Provide the [x, y] coordinate of the cell's center where the given text is located.  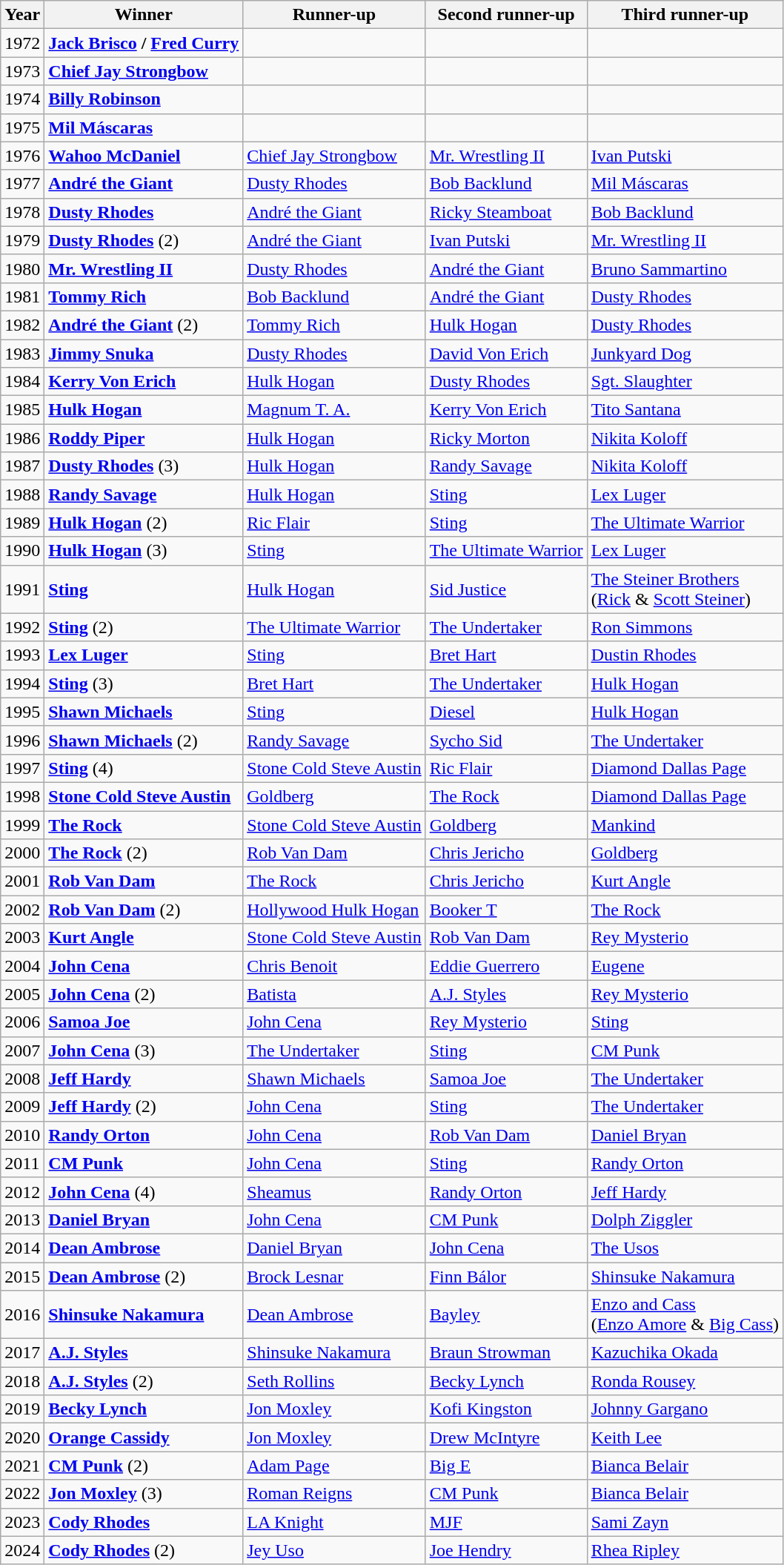
David Von Erich [506, 354]
1973 [22, 71]
Hollywood Hulk Hogan [334, 910]
Sting (3) [144, 684]
Seth Rollins [334, 1381]
MJF [506, 1522]
Jon Moxley (3) [144, 1494]
2018 [22, 1381]
Chris Benoit [334, 966]
Enzo and Cass(Enzo Amore & Big Cass) [685, 1315]
2009 [22, 1107]
Braun Strowman [506, 1353]
Cody Rhodes [144, 1522]
Big E [506, 1466]
1976 [22, 156]
1972 [22, 43]
LA Knight [334, 1522]
Eddie Guerrero [506, 966]
A.J. Styles (2) [144, 1381]
Drew McIntyre [506, 1437]
Second runner-up [506, 15]
2011 [22, 1163]
1985 [22, 410]
2024 [22, 1550]
2003 [22, 938]
Sycho Sid [506, 740]
Cody Rhodes (2) [144, 1550]
2010 [22, 1135]
Eugene [685, 966]
2022 [22, 1494]
Dusty Rhodes (2) [144, 240]
Rob Van Dam (2) [144, 910]
Wahoo McDaniel [144, 156]
Sgt. Slaughter [685, 382]
Adam Page [334, 1466]
Joe Hendry [506, 1550]
2004 [22, 966]
1977 [22, 184]
1999 [22, 825]
André the Giant (2) [144, 325]
1978 [22, 212]
1974 [22, 99]
1996 [22, 740]
Mankind [685, 825]
1984 [22, 382]
Dean Ambrose (2) [144, 1276]
Tito Santana [685, 410]
2021 [22, 1466]
Runner-up [334, 15]
CM Punk (2) [144, 1466]
John Cena (3) [144, 1050]
Jey Uso [334, 1550]
1990 [22, 551]
1981 [22, 297]
1979 [22, 240]
2001 [22, 881]
Bruno Sammartino [685, 268]
The Rock (2) [144, 853]
Johnny Gargano [685, 1409]
Bayley [506, 1315]
1983 [22, 354]
Ronda Rousey [685, 1381]
Hulk Hogan (3) [144, 551]
1987 [22, 466]
Keith Lee [685, 1437]
2007 [22, 1050]
Jimmy Snuka [144, 354]
Magnum T. A. [334, 410]
Batista [334, 994]
2020 [22, 1437]
Roman Reigns [334, 1494]
Jack Brisco / Fred Curry [144, 43]
2006 [22, 1022]
2002 [22, 910]
2012 [22, 1191]
2016 [22, 1315]
Year [22, 15]
1975 [22, 128]
Rhea Ripley [685, 1550]
The Steiner Brothers(Rick & Scott Steiner) [685, 589]
1993 [22, 655]
Hulk Hogan (2) [144, 523]
Kofi Kingston [506, 1409]
2008 [22, 1079]
1992 [22, 627]
Ricky Morton [506, 438]
The Usos [685, 1248]
1982 [22, 325]
Dustin Rhodes [685, 655]
Orange Cassidy [144, 1437]
2000 [22, 853]
Dusty Rhodes (3) [144, 466]
Diesel [506, 712]
Winner [144, 15]
1991 [22, 589]
2019 [22, 1409]
Jeff Hardy (2) [144, 1107]
2014 [22, 1248]
Junkyard Dog [685, 354]
Sting (2) [144, 627]
Sheamus [334, 1191]
1995 [22, 712]
Brock Lesnar [334, 1276]
Sami Zayn [685, 1522]
1988 [22, 494]
Third runner-up [685, 15]
1998 [22, 796]
Dolph Ziggler [685, 1220]
1986 [22, 438]
Finn Bálor [506, 1276]
2017 [22, 1353]
1997 [22, 768]
Billy Robinson [144, 99]
Sting (4) [144, 768]
John Cena (4) [144, 1191]
Roddy Piper [144, 438]
1994 [22, 684]
2023 [22, 1522]
Shawn Michaels (2) [144, 740]
1989 [22, 523]
John Cena (2) [144, 994]
Ron Simmons [685, 627]
1980 [22, 268]
2005 [22, 994]
2013 [22, 1220]
Sid Justice [506, 589]
Booker T [506, 910]
2015 [22, 1276]
Kazuchika Okada [685, 1353]
Ricky Steamboat [506, 212]
